Output the [x, y] coordinate of the center of the cell containing the given text.  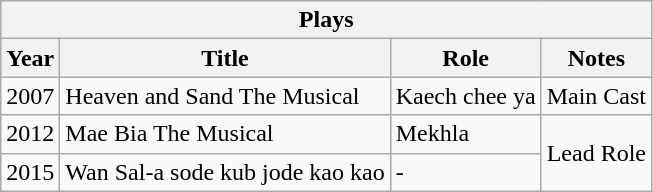
Kaech chee ya [466, 96]
Role [466, 58]
2007 [30, 96]
Plays [326, 20]
Wan Sal-a sode kub jode kao kao [225, 172]
Title [225, 58]
2012 [30, 134]
Year [30, 58]
Mekhla [466, 134]
Mae Bia The Musical [225, 134]
Lead Role [596, 153]
- [466, 172]
Notes [596, 58]
Heaven and Sand The Musical [225, 96]
Main Cast [596, 96]
2015 [30, 172]
